Identify which cell holds the provided text, then report its [x, y] central coordinate. 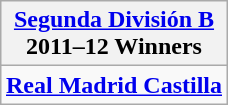
Segunda División B2011–12 Winners [114, 34]
Real Madrid Castilla [114, 85]
